Find where the given text appears and provide that cell's center as (X, Y) coordinate. 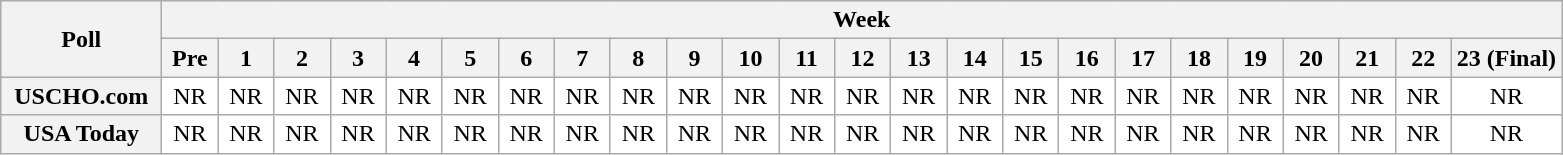
8 (638, 58)
2 (302, 58)
1 (246, 58)
3 (358, 58)
23 (Final) (1506, 58)
4 (414, 58)
17 (1143, 58)
15 (1031, 58)
18 (1199, 58)
20 (1311, 58)
Poll (82, 39)
5 (470, 58)
14 (975, 58)
13 (919, 58)
21 (1367, 58)
12 (863, 58)
Pre (190, 58)
9 (694, 58)
USCHO.com (82, 96)
16 (1087, 58)
6 (526, 58)
22 (1423, 58)
11 (806, 58)
USA Today (82, 134)
10 (750, 58)
19 (1255, 58)
7 (582, 58)
Week (862, 20)
